Capture the cell that displays the provided text and extract its (X, Y) central coordinate. 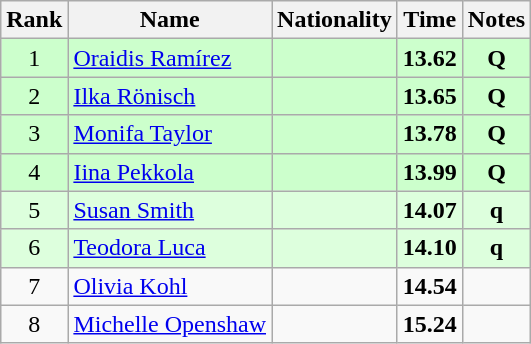
14.07 (430, 210)
Notes (496, 20)
4 (34, 172)
Ilka Rönisch (170, 96)
Oraidis Ramírez (170, 58)
15.24 (430, 324)
13.99 (430, 172)
7 (34, 286)
14.54 (430, 286)
Iina Pekkola (170, 172)
13.78 (430, 134)
14.10 (430, 248)
Name (170, 20)
Time (430, 20)
13.65 (430, 96)
13.62 (430, 58)
2 (34, 96)
Rank (34, 20)
3 (34, 134)
6 (34, 248)
Monifa Taylor (170, 134)
Olivia Kohl (170, 286)
Susan Smith (170, 210)
8 (34, 324)
1 (34, 58)
Nationality (335, 20)
Michelle Openshaw (170, 324)
Teodora Luca (170, 248)
5 (34, 210)
